Detect which cell encompasses the target text, then output its (x, y) center coordinate. 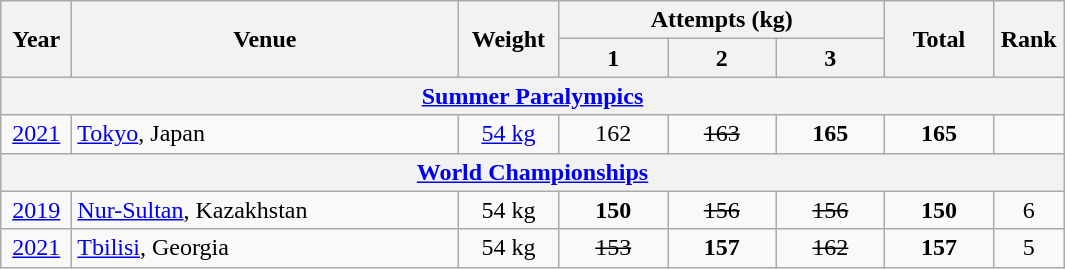
Attempts (kg) (722, 20)
Nur-Sultan, Kazakhstan (265, 210)
3 (830, 58)
Tokyo, Japan (265, 134)
1 (614, 58)
2 (722, 58)
2019 (36, 210)
163 (722, 134)
Total (940, 39)
5 (1028, 248)
Rank (1028, 39)
6 (1028, 210)
Year (36, 39)
Tbilisi, Georgia (265, 248)
World Championships (533, 172)
153 (614, 248)
Summer Paralympics (533, 96)
Weight (508, 39)
Venue (265, 39)
